Provide the [x, y] coordinate of the cell's center where the given text is located.  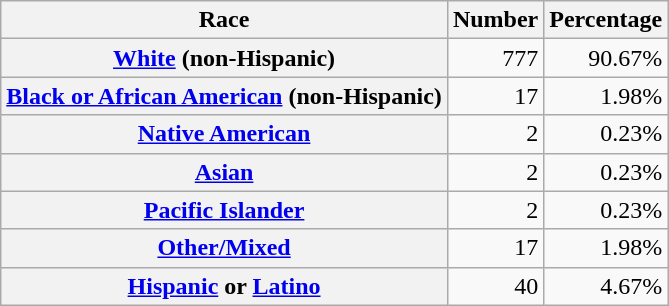
40 [495, 286]
Number [495, 20]
Pacific Islander [224, 210]
Hispanic or Latino [224, 286]
Black or African American (non-Hispanic) [224, 96]
Other/Mixed [224, 248]
Asian [224, 172]
Native American [224, 134]
Percentage [606, 20]
777 [495, 58]
4.67% [606, 286]
90.67% [606, 58]
Race [224, 20]
White (non-Hispanic) [224, 58]
